Pinpoint the cell where the given text exists, returning its [X, Y] midpoint coordinate. 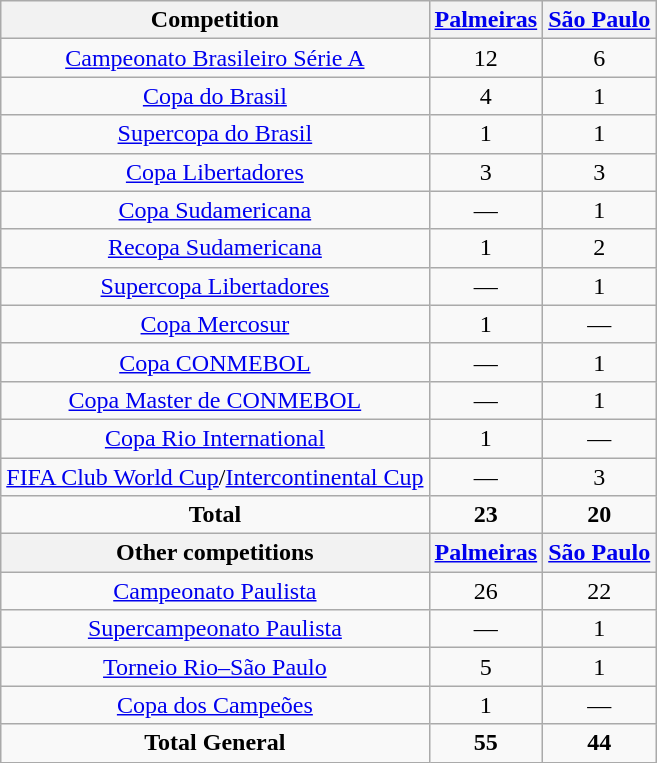
2 [600, 248]
Other competitions [215, 553]
23 [486, 515]
4 [486, 96]
Copa dos Campeões [215, 705]
Total [215, 515]
6 [600, 58]
Copa Master de CONMEBOL [215, 400]
Copa Sudamericana [215, 210]
55 [486, 743]
12 [486, 58]
Campeonato Brasileiro Série A [215, 58]
Supercopa do Brasil [215, 134]
Total General [215, 743]
Recopa Sudamericana [215, 248]
Copa do Brasil [215, 96]
Copa Libertadores [215, 172]
Supercampeonato Paulista [215, 629]
20 [600, 515]
22 [600, 591]
Supercopa Libertadores [215, 286]
Copa CONMEBOL [215, 362]
26 [486, 591]
Copa Mercosur [215, 324]
FIFA Club World Cup/Intercontinental Cup [215, 477]
44 [600, 743]
5 [486, 667]
Torneio Rio–São Paulo [215, 667]
Competition [215, 20]
Copa Rio International [215, 438]
Campeonato Paulista [215, 591]
